From the cell containing the given text, extract its center point as (x, y) coordinate. 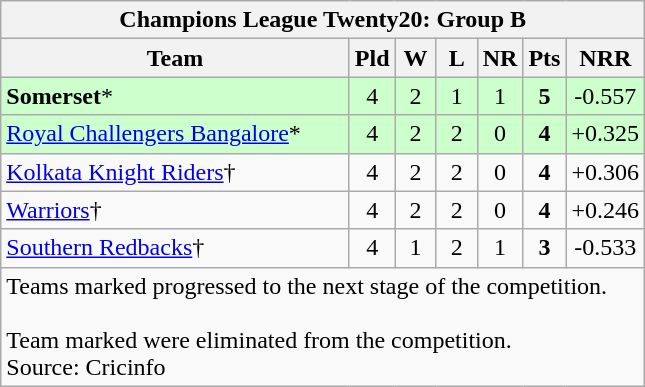
-0.557 (606, 96)
Warriors† (176, 210)
NRR (606, 58)
Champions League Twenty20: Group B (323, 20)
Pts (544, 58)
+0.306 (606, 172)
W (416, 58)
Teams marked progressed to the next stage of the competition.Team marked were eliminated from the competition.Source: Cricinfo (323, 326)
Kolkata Knight Riders† (176, 172)
+0.325 (606, 134)
NR (500, 58)
5 (544, 96)
Somerset* (176, 96)
Royal Challengers Bangalore* (176, 134)
Pld (372, 58)
+0.246 (606, 210)
Team (176, 58)
Southern Redbacks† (176, 248)
-0.533 (606, 248)
3 (544, 248)
L (456, 58)
